Identify which cell holds the provided text, then report its [X, Y] central coordinate. 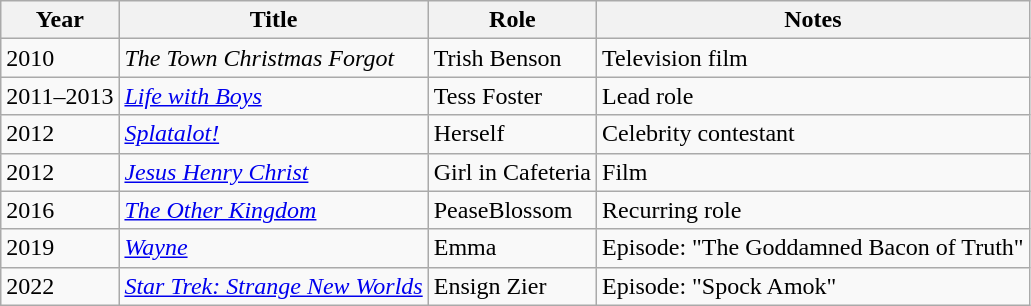
Emma [512, 248]
Herself [512, 134]
2016 [60, 210]
The Town Christmas Forgot [274, 58]
PeaseBlossom [512, 210]
The Other Kingdom [274, 210]
Splatalot! [274, 134]
2022 [60, 286]
Celebrity contestant [814, 134]
Television film [814, 58]
Role [512, 20]
Episode: "Spock Amok" [814, 286]
Title [274, 20]
Notes [814, 20]
Jesus Henry Christ [274, 172]
Year [60, 20]
2011–2013 [60, 96]
Recurring role [814, 210]
Star Trek: Strange New Worlds [274, 286]
Episode: "The Goddamned Bacon of Truth" [814, 248]
Girl in Cafeteria [512, 172]
Wayne [274, 248]
Lead role [814, 96]
Trish Benson [512, 58]
2010 [60, 58]
Life with Boys [274, 96]
Film [814, 172]
Ensign Zier [512, 286]
Tess Foster [512, 96]
2019 [60, 248]
